Identify which cell holds the provided text, then report its (X, Y) central coordinate. 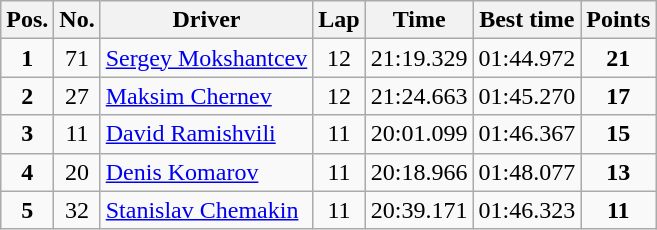
Points (618, 20)
21:24.663 (419, 96)
3 (28, 134)
17 (618, 96)
27 (77, 96)
32 (77, 210)
13 (618, 172)
01:48.077 (527, 172)
71 (77, 58)
Lap (339, 20)
Time (419, 20)
Stanislav Chemakin (206, 210)
21:19.329 (419, 58)
Pos. (28, 20)
1 (28, 58)
Best time (527, 20)
01:46.367 (527, 134)
Sergey Mokshantcev (206, 58)
No. (77, 20)
20:18.966 (419, 172)
20:01.099 (419, 134)
01:45.270 (527, 96)
Driver (206, 20)
David Ramishvili (206, 134)
20:39.171 (419, 210)
01:46.323 (527, 210)
20 (77, 172)
01:44.972 (527, 58)
Denis Komarov (206, 172)
Maksim Chernev (206, 96)
5 (28, 210)
21 (618, 58)
2 (28, 96)
4 (28, 172)
15 (618, 134)
